Search for the cell housing the specified text and yield its [X, Y] center coordinate. 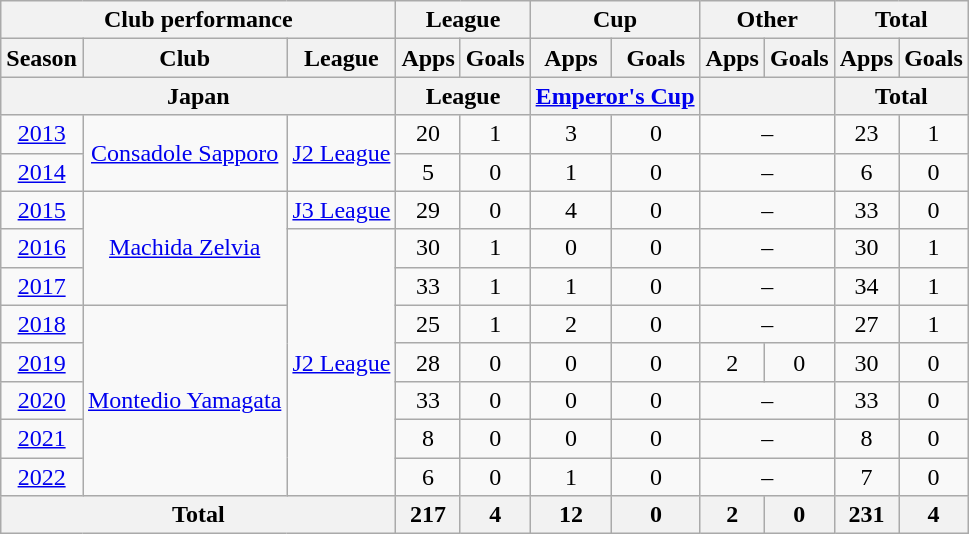
12 [571, 515]
2021 [42, 438]
231 [866, 515]
2013 [42, 134]
Consadole Sapporo [184, 153]
2017 [42, 286]
28 [428, 362]
3 [571, 134]
34 [866, 286]
Emperor's Cup [615, 96]
2018 [42, 324]
Club [184, 58]
2022 [42, 477]
Other [767, 20]
Cup [615, 20]
2014 [42, 172]
29 [428, 210]
20 [428, 134]
Season [42, 58]
J3 League [342, 210]
7 [866, 477]
25 [428, 324]
2016 [42, 248]
5 [428, 172]
Montedio Yamagata [184, 400]
2015 [42, 210]
Machida Zelvia [184, 248]
Club performance [198, 20]
Japan [198, 96]
23 [866, 134]
2020 [42, 400]
217 [428, 515]
2019 [42, 362]
27 [866, 324]
